Capture the cell that displays the provided text and extract its (x, y) central coordinate. 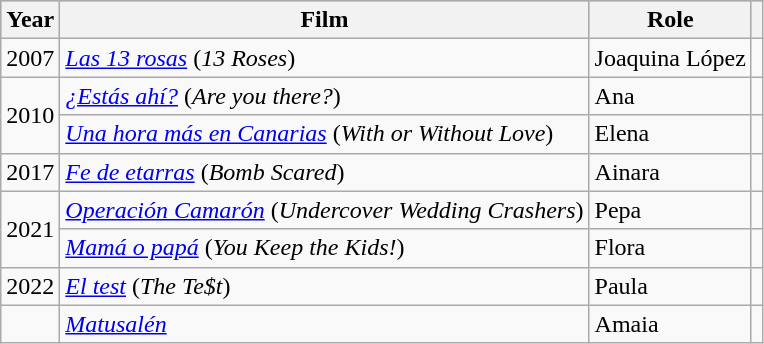
¿Estás ahí? (Are you there?) (324, 96)
2021 (30, 229)
Una hora más en Canarias (With or Without Love) (324, 134)
Joaquina López (670, 58)
Ainara (670, 172)
2010 (30, 115)
El test (The Te$t) (324, 286)
Pepa (670, 210)
Mamá o papá (You Keep the Kids!) (324, 248)
2007 (30, 58)
Las 13 rosas (13 Roses) (324, 58)
Film (324, 20)
Operación Camarón (Undercover Wedding Crashers) (324, 210)
Flora (670, 248)
Year (30, 20)
Ana (670, 96)
Fe de etarras (Bomb Scared) (324, 172)
Amaia (670, 324)
Role (670, 20)
2022 (30, 286)
2017 (30, 172)
Elena (670, 134)
Matusalén (324, 324)
Paula (670, 286)
